Extract the [X, Y] coordinate from the center of the cell holding the provided text.  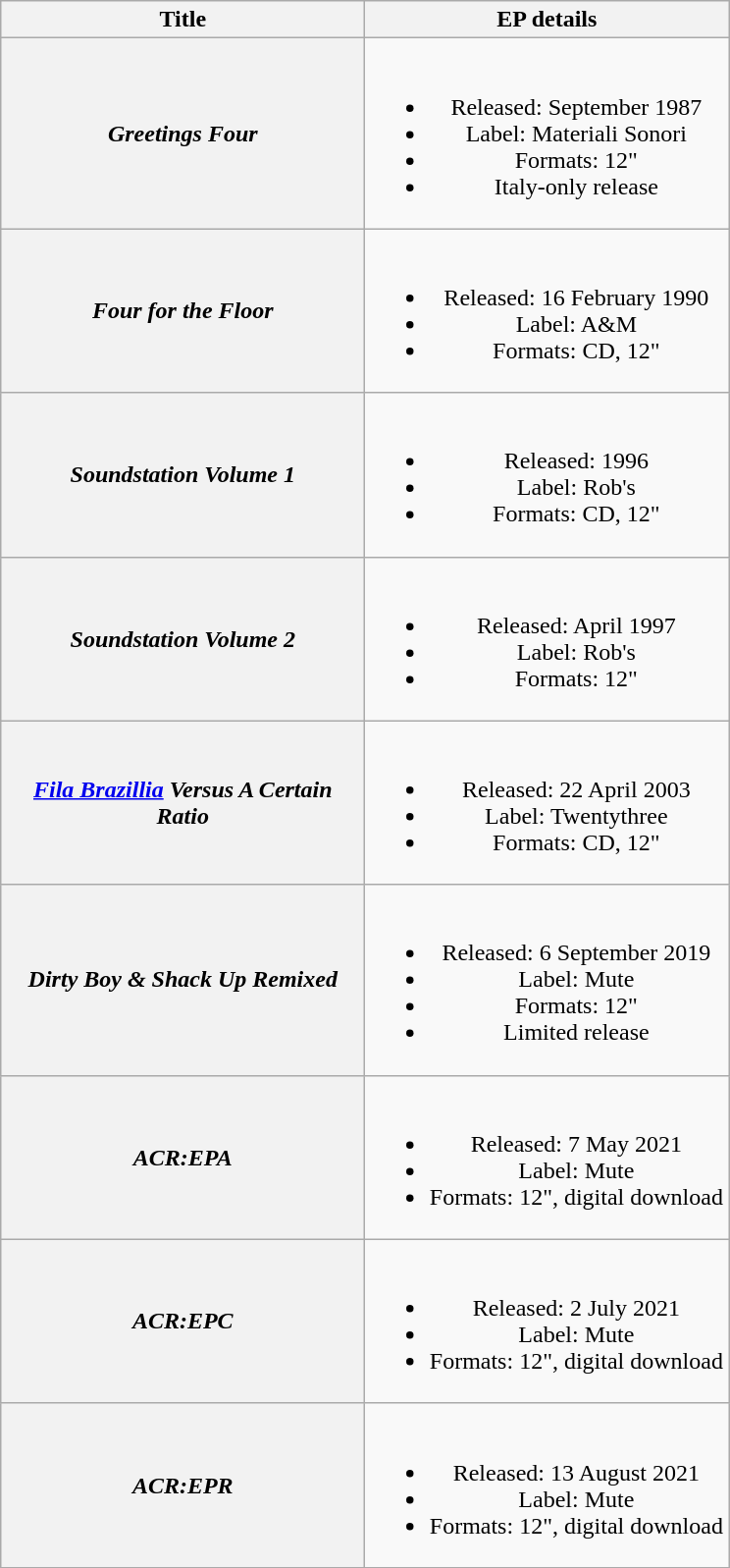
Released: 13 August 2021Label: MuteFormats: 12", digital download [547, 1485]
Released: April 1997Label: Rob'sFormats: 12" [547, 638]
Soundstation Volume 2 [182, 638]
Dirty Boy & Shack Up Remixed [182, 980]
Released: 6 September 2019Label: MuteFormats: 12"Limited release [547, 980]
Title [182, 20]
ACR:EPC [182, 1322]
Greetings Four [182, 134]
Four for the Floor [182, 310]
EP details [547, 20]
Released: 2 July 2021Label: MuteFormats: 12", digital download [547, 1322]
ACR:EPR [182, 1485]
Soundstation Volume 1 [182, 475]
ACR:EPA [182, 1157]
Released: September 1987Label: Materiali SonoriFormats: 12"Italy-only release [547, 134]
Fila Brazillia Versus A Certain Ratio [182, 803]
Released: 22 April 2003Label: TwentythreeFormats: CD, 12" [547, 803]
Released: 1996Label: Rob'sFormats: CD, 12" [547, 475]
Released: 7 May 2021Label: MuteFormats: 12", digital download [547, 1157]
Released: 16 February 1990Label: A&MFormats: CD, 12" [547, 310]
